Return the [X, Y] coordinate for the center point of the cell that contains the specified text.  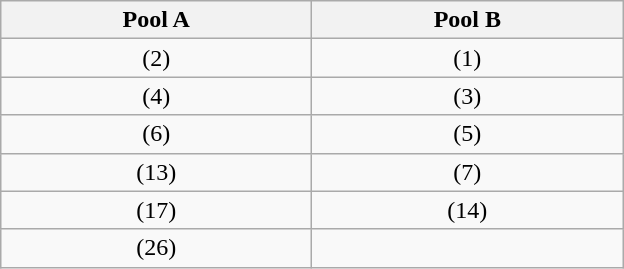
Pool B [468, 20]
(6) [156, 134]
(5) [468, 134]
(2) [156, 58]
(7) [468, 172]
(26) [156, 248]
Pool A [156, 20]
(1) [468, 58]
(14) [468, 210]
(4) [156, 96]
(17) [156, 210]
(3) [468, 96]
(13) [156, 172]
